Identify which cell holds the provided text, then report its (X, Y) central coordinate. 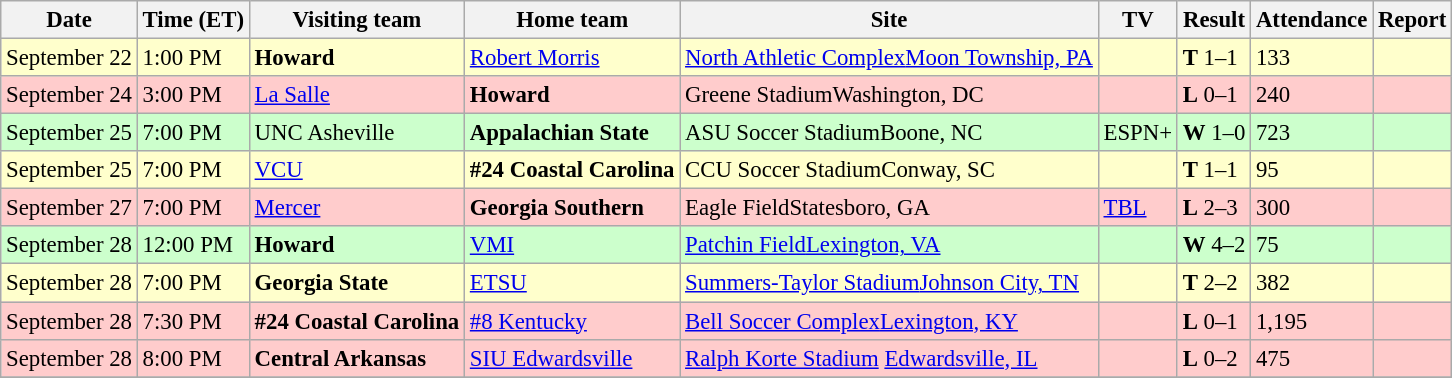
133 (1312, 58)
300 (1312, 208)
1:00 PM (193, 58)
Time (ET) (193, 20)
North Athletic ComplexMoon Township, PA (889, 58)
Eagle FieldStatesboro, GA (889, 208)
Visiting team (356, 20)
CCU Soccer StadiumConway, SC (889, 170)
Result (1214, 20)
UNC Asheville (356, 133)
Central Arkansas (356, 358)
ESPN+ (1138, 133)
T 2–2 (1214, 283)
ETSU (572, 283)
3:00 PM (193, 95)
12:00 PM (193, 245)
8:00 PM (193, 358)
382 (1312, 283)
TBL (1138, 208)
Date (69, 20)
1,195 (1312, 321)
Ralph Korte Stadium Edwardsville, IL (889, 358)
September 22 (69, 58)
L 2–3 (1214, 208)
W 1–0 (1214, 133)
7:30 PM (193, 321)
475 (1312, 358)
240 (1312, 95)
L 0–2 (1214, 358)
Bell Soccer ComplexLexington, KY (889, 321)
723 (1312, 133)
95 (1312, 170)
VCU (356, 170)
#8 Kentucky (572, 321)
VMI (572, 245)
ASU Soccer StadiumBoone, NC (889, 133)
W 4–2 (1214, 245)
Summers-Taylor StadiumJohnson City, TN (889, 283)
Georgia Southern (572, 208)
Georgia State (356, 283)
Greene StadiumWashington, DC (889, 95)
Appalachian State (572, 133)
Site (889, 20)
Report (1412, 20)
La Salle (356, 95)
September 27 (69, 208)
Mercer (356, 208)
Patchin FieldLexington, VA (889, 245)
75 (1312, 245)
SIU Edwardsville (572, 358)
TV (1138, 20)
Attendance (1312, 20)
Home team (572, 20)
September 24 (69, 95)
Robert Morris (572, 58)
